Find where the given text appears and provide that cell's center as (X, Y) coordinate. 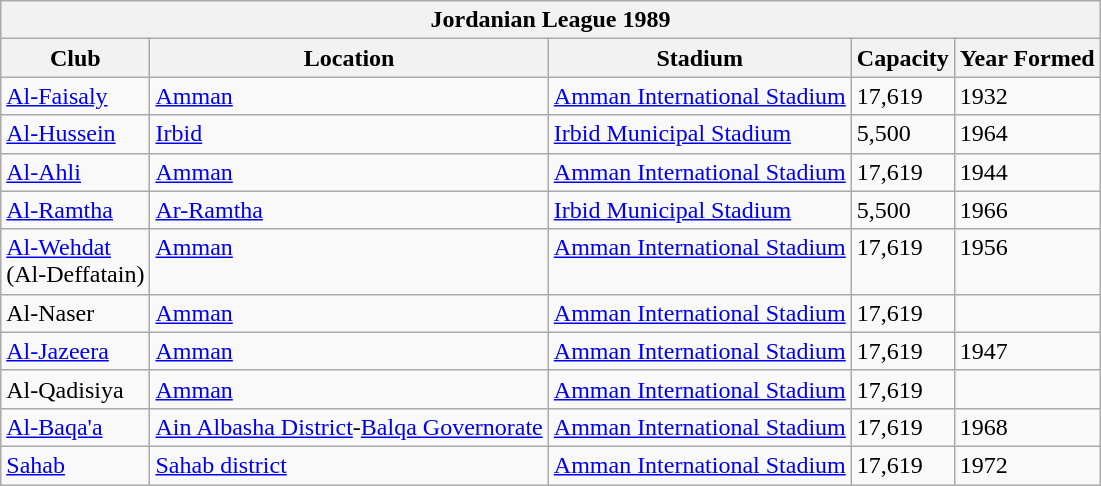
Location (349, 58)
Ar-Ramtha (349, 210)
1932 (1027, 96)
Al-Faisaly (76, 96)
Jordanian League 1989 (551, 20)
Club (76, 58)
Ain Albasha District-Balqa Governorate (349, 427)
1966 (1027, 210)
Capacity (902, 58)
1956 (1027, 262)
1972 (1027, 465)
1947 (1027, 351)
Sahab district (349, 465)
Al-Hussein (76, 134)
Al-Qadisiya (76, 389)
Sahab (76, 465)
Stadium (700, 58)
Irbid (349, 134)
1964 (1027, 134)
Al-Ahli (76, 172)
Al-Ramtha (76, 210)
Al-Naser (76, 313)
Al-Baqa'a (76, 427)
1944 (1027, 172)
Al-Wehdat(Al-Deffatain) (76, 262)
Year Formed (1027, 58)
Al-Jazeera (76, 351)
1968 (1027, 427)
